Scan for the cell matching the given text and deliver its (x, y) coordinate at center. 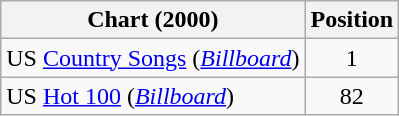
US Country Songs (Billboard) (153, 58)
82 (352, 96)
Chart (2000) (153, 20)
Position (352, 20)
US Hot 100 (Billboard) (153, 96)
1 (352, 58)
